Output the [x, y] coordinate of the center of the cell containing the given text.  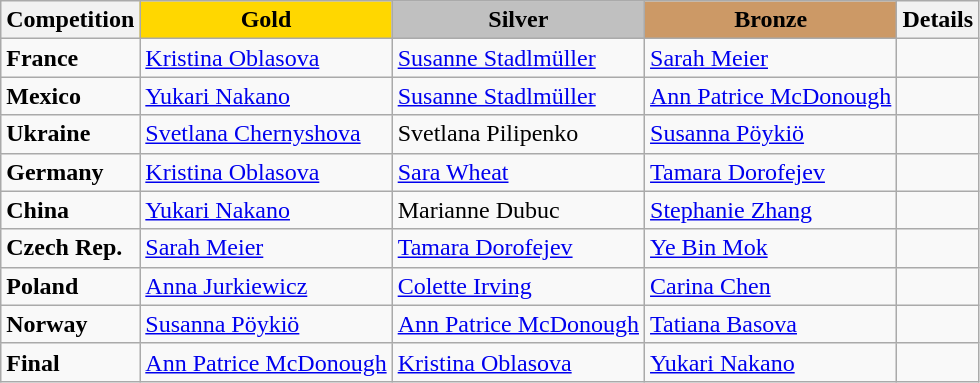
Carina Chen [771, 286]
Ukraine [70, 134]
Competition [70, 20]
Bronze [771, 20]
Germany [70, 172]
Poland [70, 286]
Sara Wheat [518, 172]
Ye Bin Mok [771, 248]
France [70, 58]
Svetlana Chernyshova [266, 134]
Silver [518, 20]
Mexico [70, 96]
Tatiana Basova [771, 324]
Svetlana Pilipenko [518, 134]
Colette Irving [518, 286]
Czech Rep. [70, 248]
China [70, 210]
Final [70, 362]
Stephanie Zhang [771, 210]
Norway [70, 324]
Details [938, 20]
Gold [266, 20]
Marianne Dubuc [518, 210]
Anna Jurkiewicz [266, 286]
